Detect which cell encompasses the target text, then output its [X, Y] center coordinate. 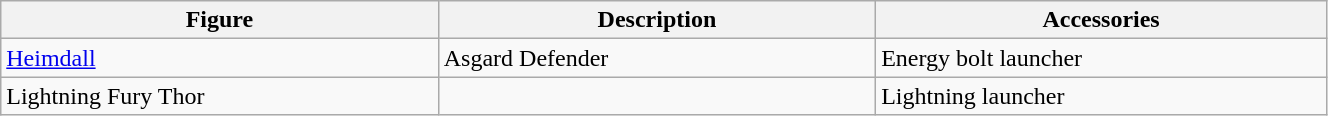
Lightning launcher [1102, 96]
Lightning Fury Thor [220, 96]
Accessories [1102, 20]
Figure [220, 20]
Description [656, 20]
Energy bolt launcher [1102, 58]
Heimdall [220, 58]
Asgard Defender [656, 58]
